Extract the (x, y) coordinate from the center of the cell holding the provided text.  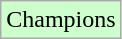
Champions (61, 20)
